Output the [x, y] coordinate of the center of the cell containing the given text.  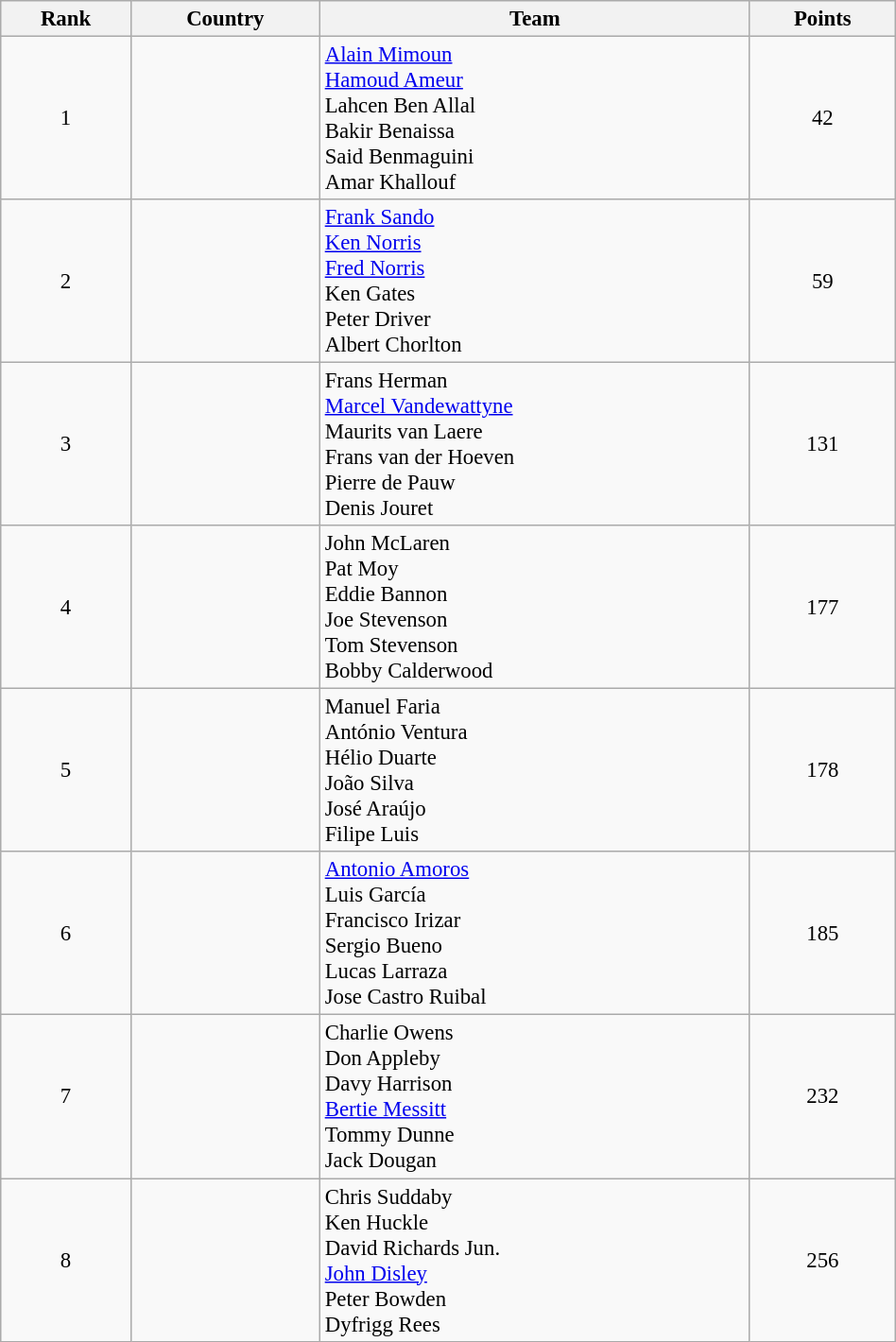
1 [66, 119]
3 [66, 444]
6 [66, 934]
131 [822, 444]
7 [66, 1096]
Antonio AmorosLuis GarcíaFrancisco IrizarSergio BuenoLucas LarrazaJose Castro Ruibal [535, 934]
185 [822, 934]
Rank [66, 19]
5 [66, 771]
Chris SuddabyKen HuckleDavid Richards Jun.John DisleyPeter BowdenDyfrigg Rees [535, 1261]
2 [66, 282]
Team [535, 19]
John McLarenPat MoyEddie BannonJoe StevensonTom StevensonBobby Calderwood [535, 607]
Alain MimounHamoud AmeurLahcen Ben AllalBakir BenaissaSaid BenmaguiniAmar Khallouf [535, 119]
59 [822, 282]
Frank SandoKen NorrisFred NorrisKen GatesPeter DriverAlbert Chorlton [535, 282]
Frans HermanMarcel VandewattyneMaurits van LaereFrans van der HoevenPierre de PauwDenis Jouret [535, 444]
Country [225, 19]
4 [66, 607]
178 [822, 771]
177 [822, 607]
8 [66, 1261]
Manuel FariaAntónio VenturaHélio DuarteJoão SilvaJosé AraújoFilipe Luis [535, 771]
Charlie OwensDon ApplebyDavy HarrisonBertie MessittTommy DunneJack Dougan [535, 1096]
232 [822, 1096]
256 [822, 1261]
42 [822, 119]
Points [822, 19]
